Return [X, Y] of the center of cell containing provided text 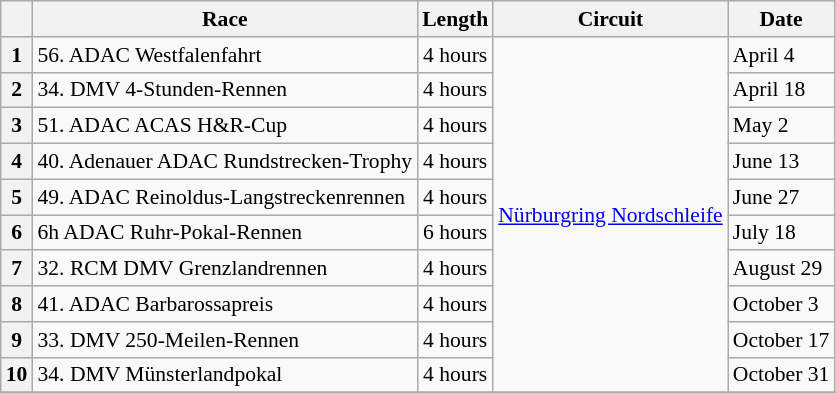
56. ADAC Westfalenfahrt [224, 55]
1 [17, 55]
2 [17, 90]
June 13 [782, 162]
May 2 [782, 126]
34. DMV Münsterlandpokal [224, 375]
6h ADAC Ruhr-Pokal-Rennen [224, 233]
August 29 [782, 269]
4 [17, 162]
Circuit [610, 19]
5 [17, 197]
8 [17, 304]
34. DMV 4-Stunden-Rennen [224, 90]
10 [17, 375]
33. DMV 250-Meilen-Rennen [224, 340]
Race [224, 19]
32. RCM DMV Grenzlandrennen [224, 269]
41. ADAC Barbarossapreis [224, 304]
6 hours [455, 233]
April 18 [782, 90]
51. ADAC ACAS H&R-Cup [224, 126]
October 3 [782, 304]
6 [17, 233]
40. Adenauer ADAC Rundstrecken-Trophy [224, 162]
June 27 [782, 197]
April 4 [782, 55]
Date [782, 19]
Nürburgring Nordschleife [610, 215]
49. ADAC Reinoldus-Langstreckenrennen [224, 197]
July 18 [782, 233]
October 31 [782, 375]
3 [17, 126]
Length [455, 19]
9 [17, 340]
October 17 [782, 340]
7 [17, 269]
